Extract the (x, y) coordinate from the center of the cell holding the provided text.  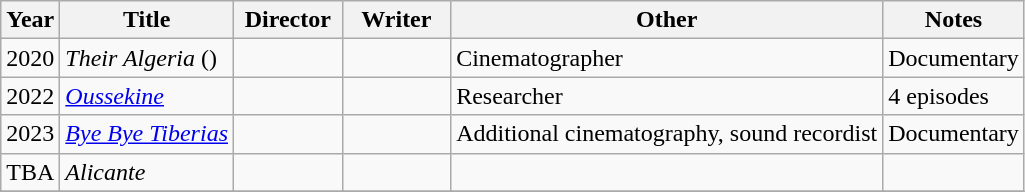
Year (30, 20)
Oussekine (147, 96)
Bye Bye Tiberias (147, 134)
Title (147, 20)
Writer (396, 20)
2020 (30, 58)
Alicante (147, 172)
2022 (30, 96)
Researcher (667, 96)
Other (667, 20)
2023 (30, 134)
Cinematographer (667, 58)
TBA (30, 172)
Notes (954, 20)
Director (288, 20)
Their Algeria () (147, 58)
4 episodes (954, 96)
Additional cinematography, sound recordist (667, 134)
